Find where the given text appears and provide that cell's center as [x, y] coordinate. 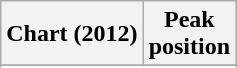
Chart (2012) [72, 34]
Peakposition [189, 34]
